Capture the cell that displays the provided text and extract its [x, y] central coordinate. 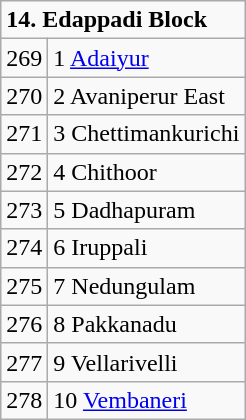
271 [24, 134]
272 [24, 172]
9 Vellarivelli [146, 362]
5 Dadhapuram [146, 210]
270 [24, 96]
269 [24, 58]
1 Adaiyur [146, 58]
275 [24, 286]
14. Edappadi Block [123, 20]
273 [24, 210]
10 Vembaneri [146, 400]
4 Chithoor [146, 172]
7 Nedungulam [146, 286]
277 [24, 362]
274 [24, 248]
278 [24, 400]
6 Iruppali [146, 248]
276 [24, 324]
8 Pakkanadu [146, 324]
3 Chettimankurichi [146, 134]
2 Avaniperur East [146, 96]
